For the text-containing cell, return its midpoint in [x, y] coordinate format. 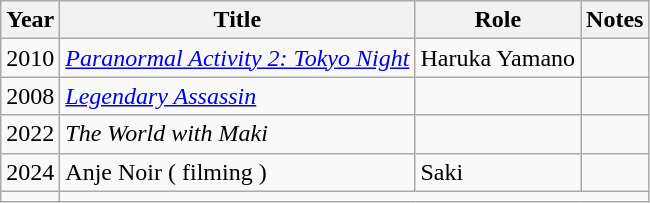
2024 [30, 172]
Year [30, 20]
2008 [30, 96]
Anje Noir ( filming ) [238, 172]
Notes [615, 20]
Paranormal Activity 2: Tokyo Night [238, 58]
The World with Maki [238, 134]
Title [238, 20]
Legendary Assassin [238, 96]
Haruka Yamano [498, 58]
Saki [498, 172]
Role [498, 20]
2022 [30, 134]
2010 [30, 58]
